Return [x, y] of the center of cell containing provided text 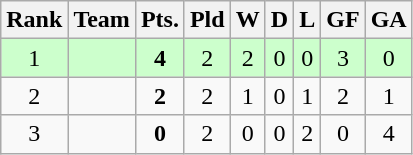
Rank [34, 20]
Pts. [160, 20]
D [279, 20]
W [248, 20]
Pld [207, 20]
Team [102, 20]
L [308, 20]
GA [388, 20]
GF [343, 20]
